Return the (X, Y) coordinate for the center point of the cell that contains the specified text.  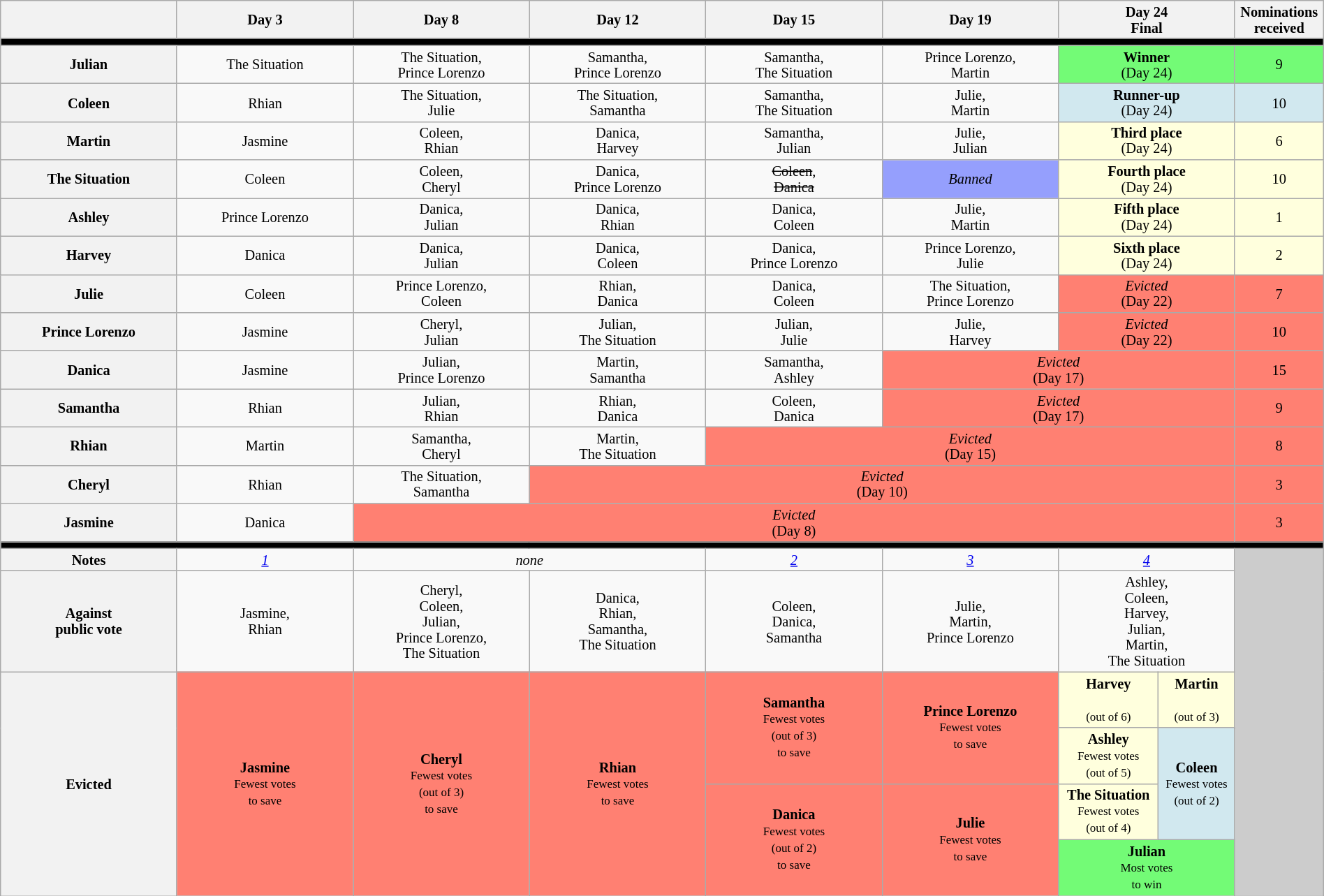
Evicted(Day 10) (882, 485)
Julian,Rhian (441, 408)
JulieFewest votesto save (970, 839)
Fourth place(Day 24) (1147, 179)
Ashley (89, 216)
Julie,Martin,Prince Lorenzo (970, 622)
Harvey(out of 6) (1109, 700)
Samantha (89, 408)
Prince Lorenzo, Coleen (441, 293)
Danica,Rhian,Samantha,The Situation (617, 622)
Nominationsreceived (1279, 20)
Samantha,Julian (794, 141)
6 (1279, 141)
Day 3 (265, 20)
Julian,Julie (794, 331)
The SituationFewest votes(out of 4) (1109, 811)
Danica,Rhian (617, 216)
Danica,Harvey (617, 141)
Harvey (89, 256)
Day 19 (970, 20)
Julian,The Situation (617, 331)
DanicaFewest votes(out of 2)to save (794, 839)
none (529, 559)
Cheryl,Coleen,Julian,Prince Lorenzo,The Situation (441, 622)
Julian,Prince Lorenzo (441, 370)
The Situation,Julie (441, 102)
Prince Lorenzo,Julie (970, 256)
Jasmine,Rhian (265, 622)
Day 24Final (1147, 20)
Day 8 (441, 20)
Coleen,Cheryl (441, 179)
15 (1279, 370)
Sixth place(Day 24) (1147, 256)
JasmineFewest votesto save (265, 784)
Julie (89, 293)
8 (1279, 446)
Banned (970, 179)
Samantha,Ashley (794, 370)
Martin,Samantha (617, 370)
Ashley,Coleen,Harvey,Julian,Martin,The Situation (1147, 622)
ColeenFewest votes(out of 2) (1197, 784)
Evicted (89, 784)
Day 15 (794, 20)
Martin(out of 3) (1197, 700)
4 (1147, 559)
Prince LorenzoFewest votesto save (970, 728)
Evicted(Day 15) (971, 446)
Cheryl (89, 485)
JulianMost votesto win (1147, 867)
Fifth place(Day 24) (1147, 216)
Againstpublic vote (89, 622)
Samantha,Prince Lorenzo (617, 64)
Julian (89, 64)
Third place(Day 24) (1147, 141)
Runner-up(Day 24) (1147, 102)
Samantha,Cheryl (441, 446)
RhianFewest votesto save (617, 784)
CherylFewest votes(out of 3)to save (441, 784)
Prince Lorenzo,Martin (970, 64)
Evicted(Day 8) (794, 522)
Day 12 (617, 20)
Martin,The Situation (617, 446)
AshleyFewest votes(out of 5) (1109, 756)
Julie,Julian (970, 141)
Julie,Harvey (970, 331)
Winner(Day 24) (1147, 64)
Coleen,Danica,Samantha (794, 622)
SamanthaFewest votes(out of 3)to save (794, 728)
Notes (89, 559)
7 (1279, 293)
Coleen, Rhian (441, 141)
Cheryl,Julian (441, 331)
